Scan for the cell matching the given text and deliver its (x, y) coordinate at center. 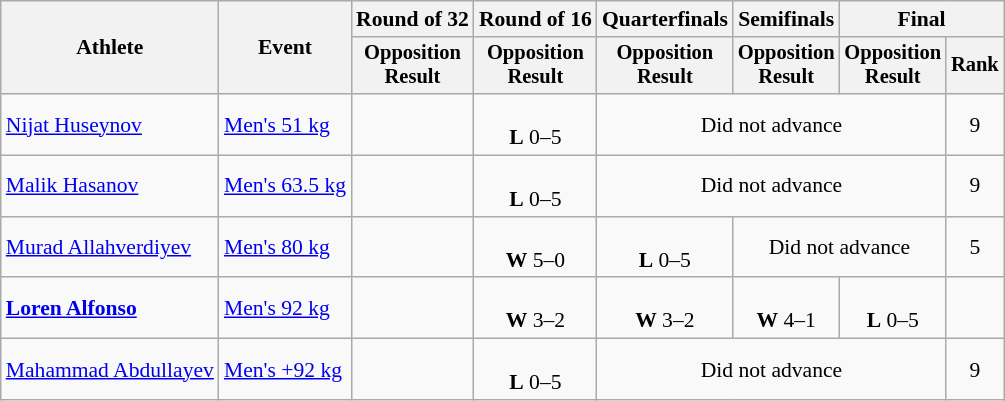
W 5–0 (536, 248)
Men's 92 kg (285, 308)
Mahammad Abdullayev (110, 370)
Nijat Huseynov (110, 124)
Quarterfinals (665, 19)
Men's 51 kg (285, 124)
Men's 80 kg (285, 248)
Men's +92 kg (285, 370)
Men's 63.5 kg (285, 186)
Athlete (110, 48)
W 4–1 (786, 308)
5 (975, 248)
Semifinals (786, 19)
Rank (975, 66)
Final (921, 19)
Round of 16 (536, 19)
Round of 32 (412, 19)
Event (285, 48)
Loren Alfonso (110, 308)
Malik Hasanov (110, 186)
Murad Allahverdiyev (110, 248)
